Extract the [x, y] coordinate from the center of the cell holding the provided text.  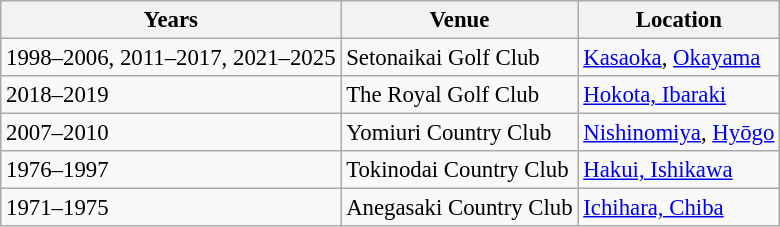
Location [679, 20]
Ichihara, Chiba [679, 208]
The Royal Golf Club [460, 95]
Setonaikai Golf Club [460, 58]
Kasaoka, Okayama [679, 58]
2007–2010 [171, 133]
Anegasaki Country Club [460, 208]
Hokota, Ibaraki [679, 95]
Years [171, 20]
2018–2019 [171, 95]
1976–1997 [171, 170]
1971–1975 [171, 208]
Nishinomiya, Hyōgo [679, 133]
Yomiuri Country Club [460, 133]
Hakui, Ishikawa [679, 170]
Tokinodai Country Club [460, 170]
Venue [460, 20]
1998–2006, 2011–2017, 2021–2025 [171, 58]
